Identify which cell holds the provided text, then report its [x, y] central coordinate. 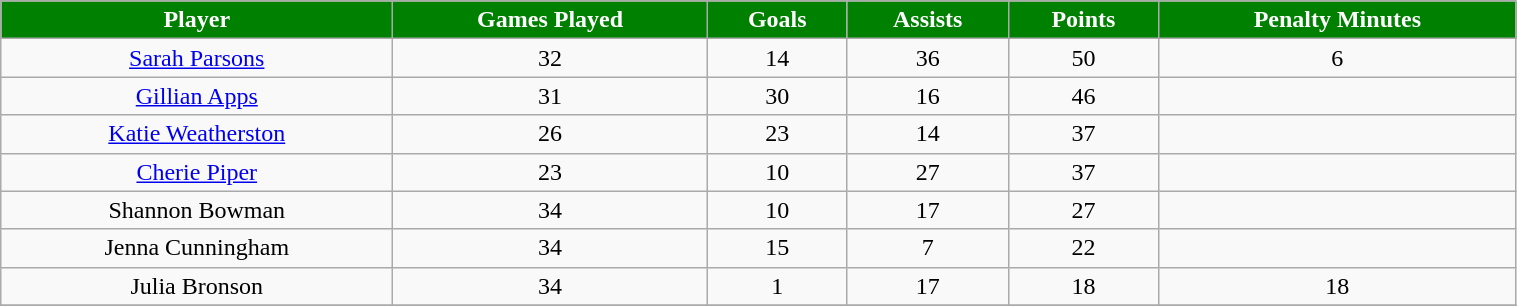
Penalty Minutes [1338, 20]
26 [550, 134]
16 [928, 96]
Sarah Parsons [197, 58]
Shannon Bowman [197, 210]
7 [928, 248]
Points [1083, 20]
Player [197, 20]
31 [550, 96]
22 [1083, 248]
30 [777, 96]
Julia Bronson [197, 286]
Cherie Piper [197, 172]
6 [1338, 58]
Gillian Apps [197, 96]
36 [928, 58]
Jenna Cunningham [197, 248]
Games Played [550, 20]
1 [777, 286]
32 [550, 58]
Assists [928, 20]
46 [1083, 96]
Goals [777, 20]
15 [777, 248]
Katie Weatherston [197, 134]
50 [1083, 58]
